From the cell containing the given text, extract its center point as (X, Y) coordinate. 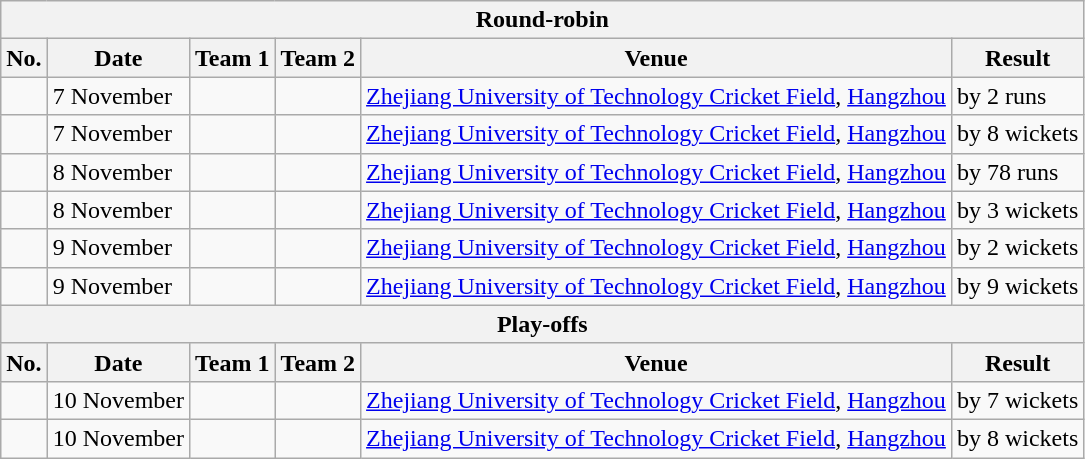
Round-robin (542, 20)
by 3 wickets (1017, 210)
by 7 wickets (1017, 400)
by 78 runs (1017, 172)
Play-offs (542, 324)
by 2 runs (1017, 96)
by 9 wickets (1017, 286)
by 2 wickets (1017, 248)
